Detect which cell encompasses the target text, then output its [X, Y] center coordinate. 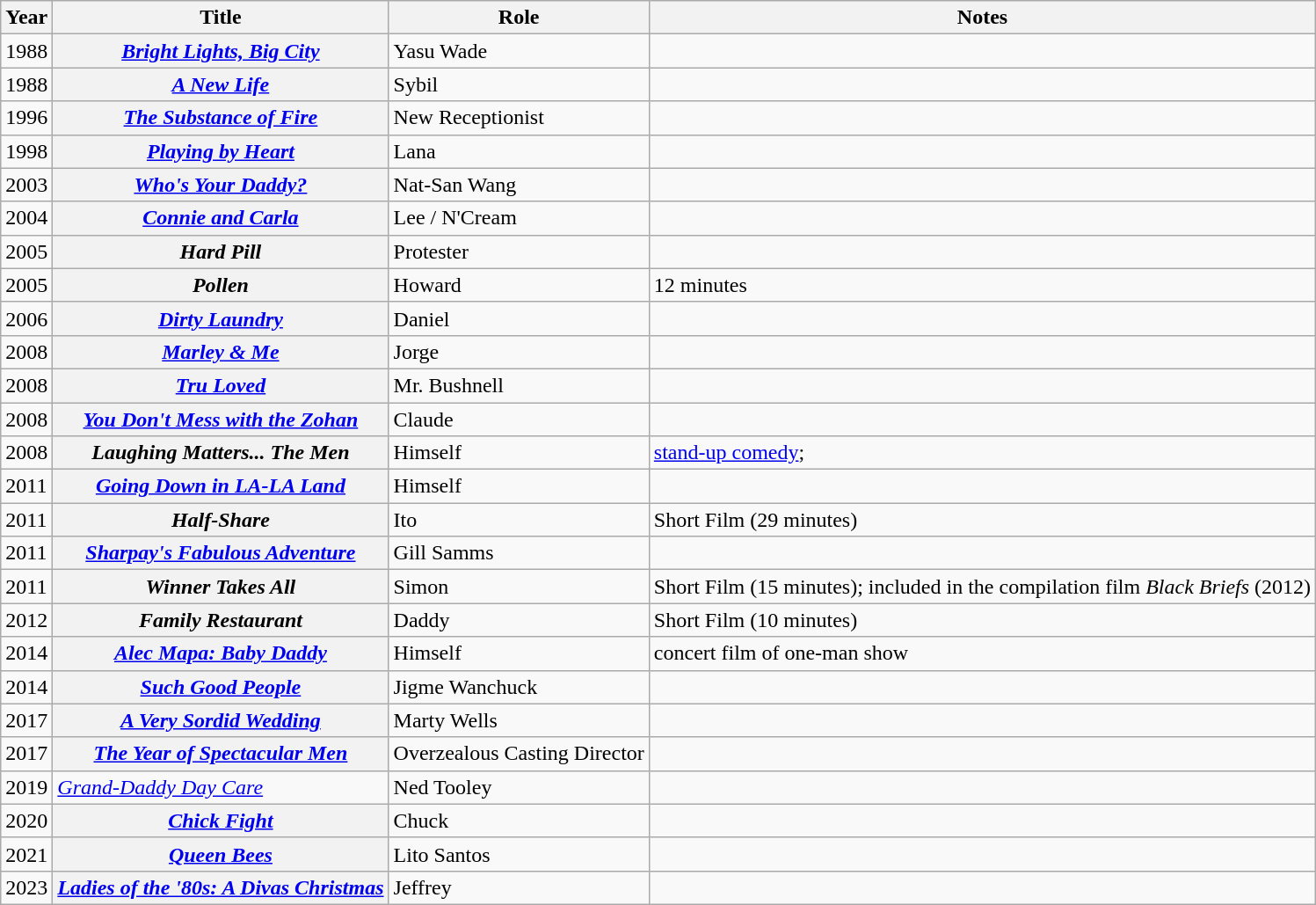
2006 [26, 318]
2019 [26, 787]
Sharpay's Fabulous Adventure [221, 553]
Daddy [519, 620]
2003 [26, 185]
Who's Your Daddy? [221, 185]
Howard [519, 285]
2004 [26, 218]
Yasu Wade [519, 51]
Laughing Matters... The Men [221, 453]
A Very Sordid Wedding [221, 720]
Lee / N'Cream [519, 218]
Nat-San Wang [519, 185]
2021 [26, 854]
Claude [519, 420]
A New Life [221, 84]
Alec Mapa: Baby Daddy [221, 653]
Ladies of the '80s: A Divas Christmas [221, 887]
Dirty Laundry [221, 318]
Chuck [519, 821]
Daniel [519, 318]
Short Film (10 minutes) [982, 620]
The Year of Spectacular Men [221, 754]
Bright Lights, Big City [221, 51]
Notes [982, 18]
Queen Bees [221, 854]
Grand-Daddy Day Care [221, 787]
Overzealous Casting Director [519, 754]
1998 [26, 151]
Winner Takes All [221, 587]
2012 [26, 620]
Tru Loved [221, 385]
Ned Tooley [519, 787]
Sybil [519, 84]
Short Film (15 minutes); included in the compilation film Black Briefs (2012) [982, 587]
Marty Wells [519, 720]
Pollen [221, 285]
Playing by Heart [221, 151]
Protester [519, 252]
Role [519, 18]
The Substance of Fire [221, 118]
Mr. Bushnell [519, 385]
Such Good People [221, 687]
You Don't Mess with the Zohan [221, 420]
Simon [519, 587]
Jigme Wanchuck [519, 687]
stand-up comedy; [982, 453]
concert film of one-man show [982, 653]
12 minutes [982, 285]
1996 [26, 118]
Title [221, 18]
Going Down in LA-LA Land [221, 486]
2020 [26, 821]
Connie and Carla [221, 218]
Hard Pill [221, 252]
Jeffrey [519, 887]
Family Restaurant [221, 620]
Ito [519, 520]
Marley & Me [221, 352]
Half-Share [221, 520]
Chick Fight [221, 821]
Lito Santos [519, 854]
2023 [26, 887]
Year [26, 18]
Jorge [519, 352]
Gill Samms [519, 553]
New Receptionist [519, 118]
Lana [519, 151]
Short Film (29 minutes) [982, 520]
